Return the (X, Y) coordinate for the center point of the cell that contains the specified text.  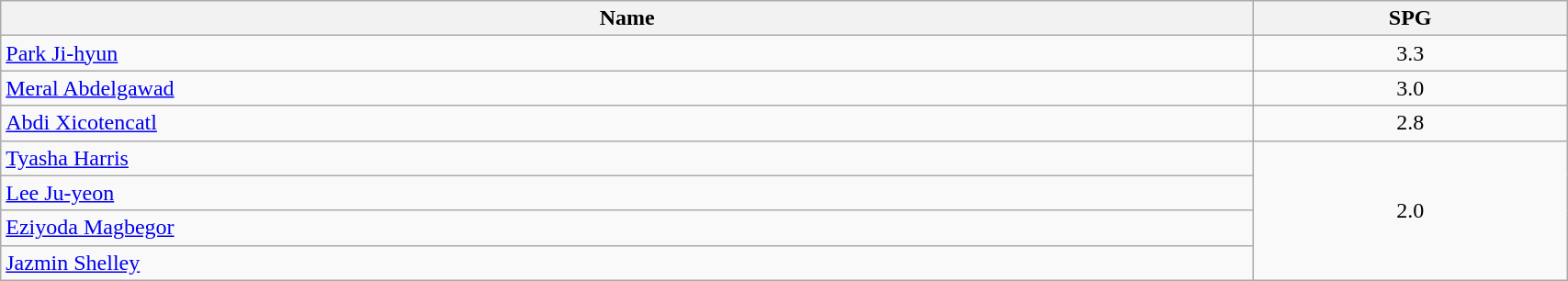
3.3 (1411, 53)
Meral Abdelgawad (627, 88)
Lee Ju-yeon (627, 193)
Jazmin Shelley (627, 263)
3.0 (1411, 88)
Abdi Xicotencatl (627, 123)
Name (627, 18)
2.0 (1411, 210)
Eziyoda Magbegor (627, 228)
Tyasha Harris (627, 158)
2.8 (1411, 123)
Park Ji-hyun (627, 53)
SPG (1411, 18)
